Return [x, y] of the center of cell containing provided text 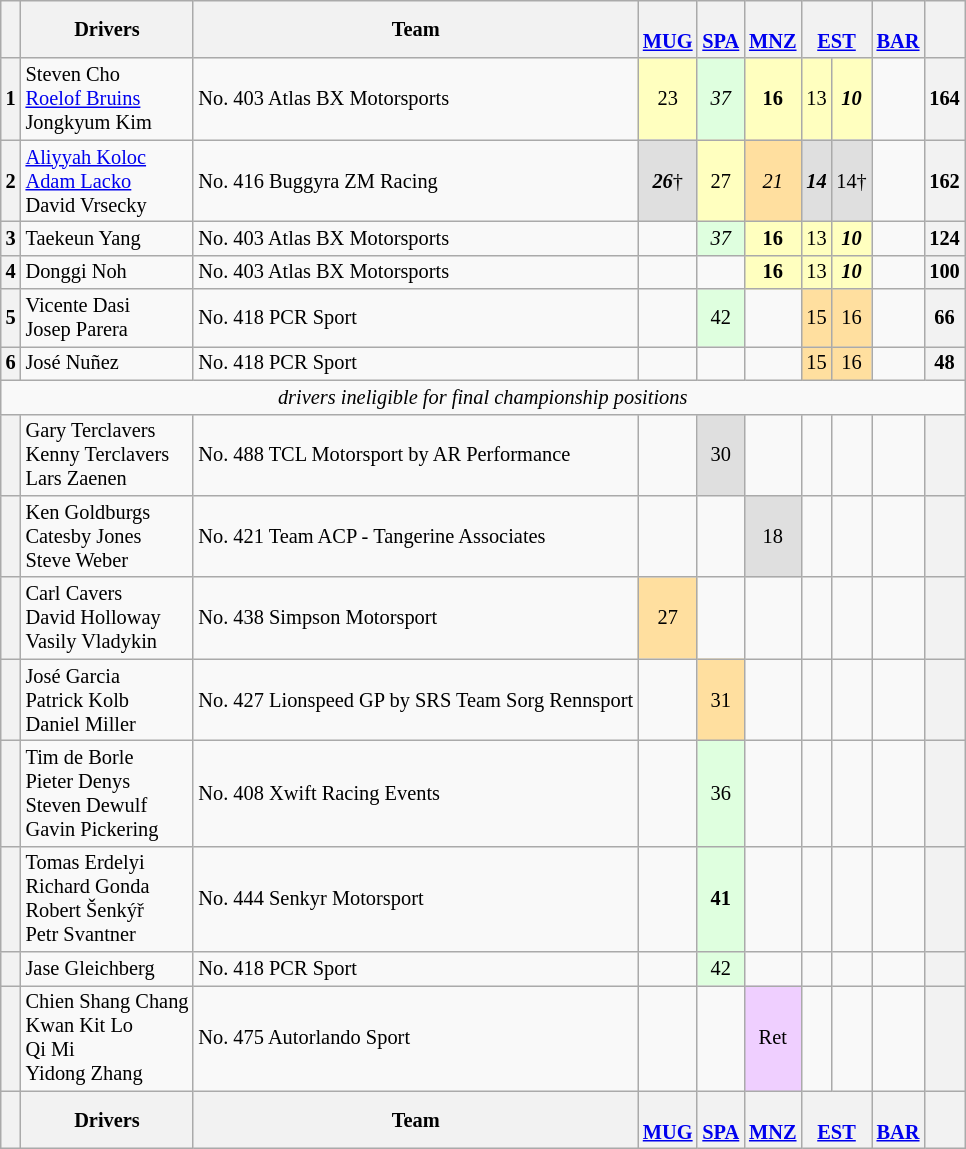
23 [668, 99]
No. 421 Team ACP - Tangerine Associates [416, 536]
Chien Shang Chang Kwan Kit Lo Qi Mi Yidong Zhang [108, 1038]
Jase Gleichberg [108, 969]
4 [11, 272]
41 [720, 899]
100 [944, 272]
Steven Cho Roelof Bruins Jongkyum Kim [108, 99]
Tomas Erdelyi Richard Gonda Robert Šenkýř Petr Svantner [108, 899]
Ken Goldburgs Catesby Jones Steve Weber [108, 536]
Tim de Borle Pieter Denys Steven Dewulf Gavin Pickering [108, 793]
162 [944, 181]
No. 416 Buggyra ZM Racing [416, 181]
Aliyyah Koloc Adam Lacko David Vrsecky [108, 181]
26† [668, 181]
José Garcia Patrick Kolb Daniel Miller [108, 700]
66 [944, 318]
31 [720, 700]
14 [816, 181]
drivers ineligible for final championship positions [483, 397]
Donggi Noh [108, 272]
Carl Cavers David Holloway Vasily Vladykin [108, 618]
1 [11, 99]
164 [944, 99]
No. 488 TCL Motorsport by AR Performance [416, 455]
30 [720, 455]
José Nuñez [108, 363]
No. 408 Xwift Racing Events [416, 793]
21 [772, 181]
No. 475 Autorlando Sport [416, 1038]
48 [944, 363]
Vicente Dasi Josep Parera [108, 318]
36 [720, 793]
Taekeun Yang [108, 238]
No. 427 Lionspeed GP by SRS Team Sorg Rennsport [416, 700]
No. 444 Senkyr Motorsport [416, 899]
Ret [772, 1038]
2 [11, 181]
Gary Terclavers Kenny Terclavers Lars Zaenen [108, 455]
3 [11, 238]
14† [851, 181]
18 [772, 536]
5 [11, 318]
No. 438 Simpson Motorsport [416, 618]
6 [11, 363]
124 [944, 238]
